Return [x, y] of the center of cell containing provided text 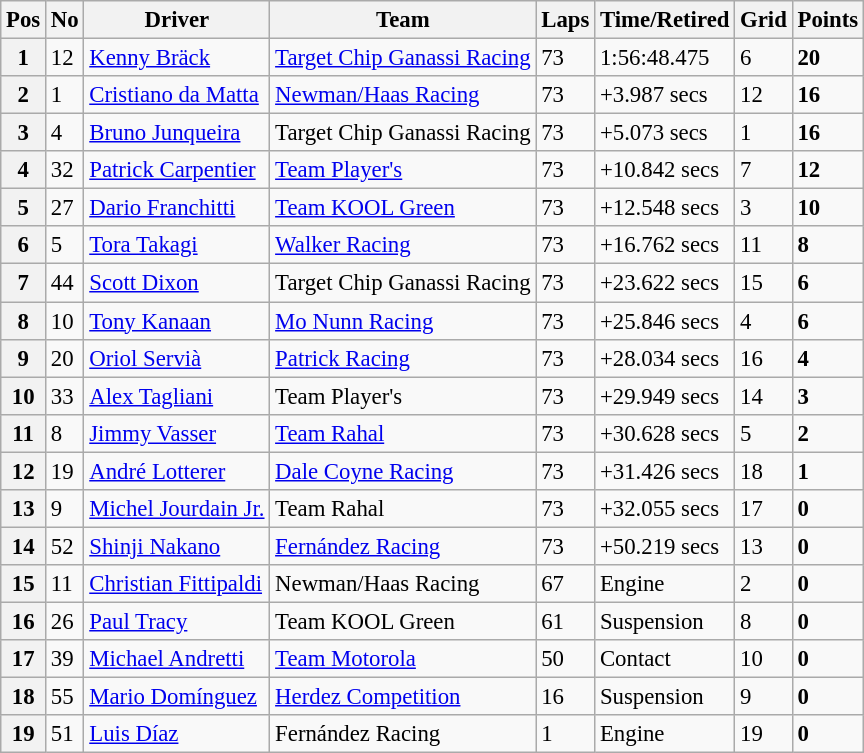
Oriol Servià [177, 358]
Alex Tagliani [177, 396]
50 [566, 659]
Patrick Carpentier [177, 170]
1:56:48.475 [665, 58]
Contact [665, 659]
+32.055 secs [665, 509]
+31.426 secs [665, 471]
Tora Takagi [177, 245]
33 [65, 396]
39 [65, 659]
Scott Dixon [177, 283]
Pos [24, 20]
+16.762 secs [665, 245]
Laps [566, 20]
Driver [177, 20]
Michael Andretti [177, 659]
Luis Díaz [177, 734]
Mario Domínguez [177, 697]
32 [65, 170]
Christian Fittipaldi [177, 584]
+3.987 secs [665, 95]
Dario Franchitti [177, 208]
Points [828, 20]
Team Motorola [403, 659]
+5.073 secs [665, 133]
+50.219 secs [665, 546]
Walker Racing [403, 245]
Shinji Nakano [177, 546]
Michel Jourdain Jr. [177, 509]
51 [65, 734]
No [65, 20]
Cristiano da Matta [177, 95]
52 [65, 546]
Time/Retired [665, 20]
+10.842 secs [665, 170]
26 [65, 621]
André Lotterer [177, 471]
Herdez Competition [403, 697]
Patrick Racing [403, 358]
Paul Tracy [177, 621]
61 [566, 621]
67 [566, 584]
+25.846 secs [665, 321]
Jimmy Vasser [177, 433]
27 [65, 208]
44 [65, 283]
+12.548 secs [665, 208]
+23.622 secs [665, 283]
Bruno Junqueira [177, 133]
+30.628 secs [665, 433]
Mo Nunn Racing [403, 321]
+28.034 secs [665, 358]
+29.949 secs [665, 396]
Tony Kanaan [177, 321]
Grid [764, 20]
55 [65, 697]
Team [403, 20]
Kenny Bräck [177, 58]
Dale Coyne Racing [403, 471]
